Output the (x, y) coordinate of the center of the cell containing the given text.  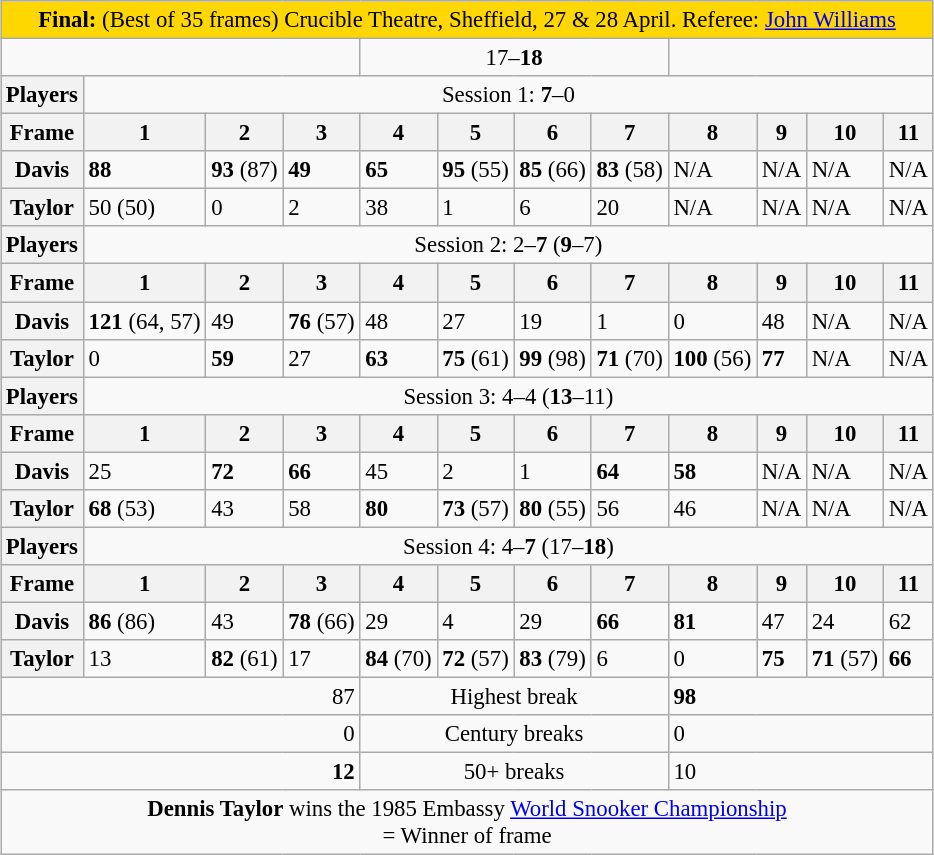
Session 3: 4–4 (13–11) (508, 396)
Highest break (514, 697)
77 (782, 358)
25 (144, 471)
Session 4: 4–7 (17–18) (508, 546)
50+ breaks (514, 772)
100 (56) (712, 358)
80 (398, 509)
45 (398, 471)
75 (61) (476, 358)
20 (630, 208)
50 (50) (144, 208)
71 (70) (630, 358)
Session 2: 2–7 (9–7) (508, 245)
68 (53) (144, 509)
72 (57) (476, 659)
88 (144, 170)
63 (398, 358)
65 (398, 170)
12 (180, 772)
71 (57) (844, 659)
95 (55) (476, 170)
98 (800, 697)
84 (70) (398, 659)
56 (630, 509)
78 (66) (322, 621)
19 (552, 321)
93 (87) (244, 170)
82 (61) (244, 659)
Dennis Taylor wins the 1985 Embassy World Snooker Championship = Winner of frame (468, 822)
86 (86) (144, 621)
75 (782, 659)
87 (180, 697)
47 (782, 621)
99 (98) (552, 358)
46 (712, 509)
81 (712, 621)
72 (244, 471)
Session 1: 7–0 (508, 95)
73 (57) (476, 509)
17 (322, 659)
59 (244, 358)
17–18 (514, 58)
24 (844, 621)
83 (79) (552, 659)
76 (57) (322, 321)
38 (398, 208)
80 (55) (552, 509)
85 (66) (552, 170)
13 (144, 659)
62 (908, 621)
83 (58) (630, 170)
Final: (Best of 35 frames) Crucible Theatre, Sheffield, 27 & 28 April. Referee: John Williams (468, 20)
121 (64, 57) (144, 321)
Century breaks (514, 734)
64 (630, 471)
